Capture the cell that displays the provided text and extract its (x, y) central coordinate. 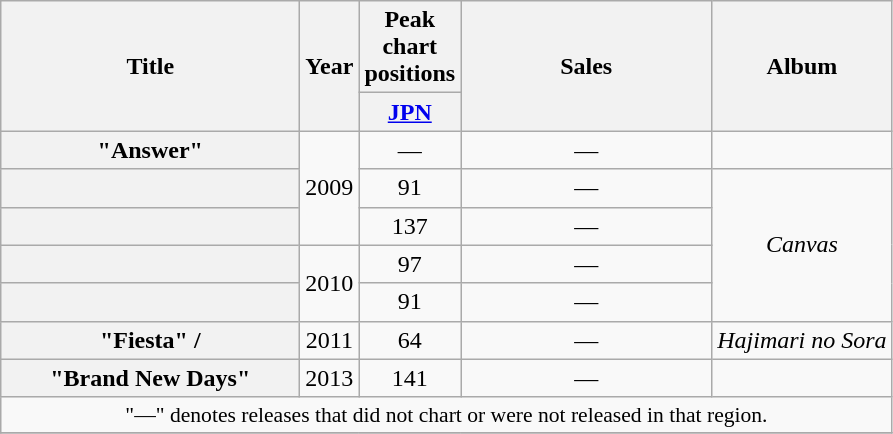
"Answer" (150, 150)
137 (410, 226)
2010 (330, 283)
64 (410, 340)
"Fiesta" / (150, 340)
Sales (586, 66)
Year (330, 66)
JPN (410, 112)
2009 (330, 188)
Hajimari no Sora (802, 340)
"—" denotes releases that did not chart or were not released in that region. (446, 415)
Title (150, 66)
2013 (330, 378)
Peak chart positions (410, 47)
141 (410, 378)
Album (802, 66)
Canvas (802, 245)
97 (410, 264)
2011 (330, 340)
"Brand New Days" (150, 378)
